Find where the given text appears and provide that cell's center as [X, Y] coordinate. 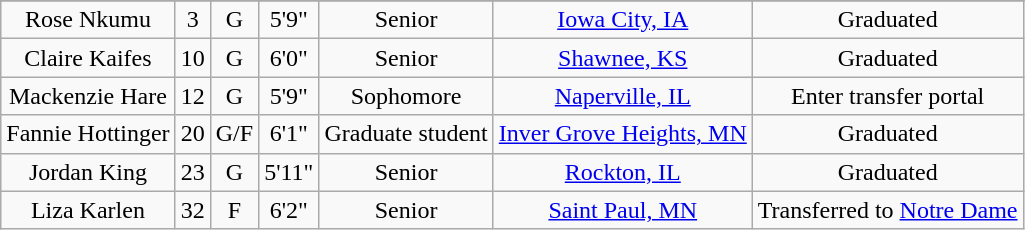
5'11" [289, 172]
6'2" [289, 210]
6'1" [289, 134]
Naperville, IL [622, 96]
3 [192, 20]
Transferred to Notre Dame [888, 210]
Saint Paul, MN [622, 210]
Mackenzie Hare [88, 96]
Claire Kaifes [88, 58]
Graduate student [406, 134]
Rose Nkumu [88, 20]
Shawnee, KS [622, 58]
Jordan King [88, 172]
Enter transfer portal [888, 96]
Sophomore [406, 96]
Iowa City, IA [622, 20]
10 [192, 58]
Fannie Hottinger [88, 134]
F [234, 210]
12 [192, 96]
Inver Grove Heights, MN [622, 134]
G/F [234, 134]
23 [192, 172]
Rockton, IL [622, 172]
32 [192, 210]
6'0" [289, 58]
20 [192, 134]
Liza Karlen [88, 210]
